Search for the cell housing the specified text and yield its [x, y] center coordinate. 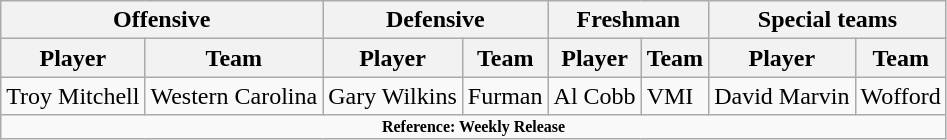
Reference: Weekly Release [474, 127]
Troy Mitchell [73, 96]
Western Carolina [234, 96]
Offensive [162, 20]
Special teams [828, 20]
VMI [675, 96]
Wofford [900, 96]
Furman [505, 96]
Gary Wilkins [393, 96]
Freshman [628, 20]
Defensive [436, 20]
David Marvin [782, 96]
Al Cobb [594, 96]
